Provide the [X, Y] coordinate of the cell's center where the given text is located.  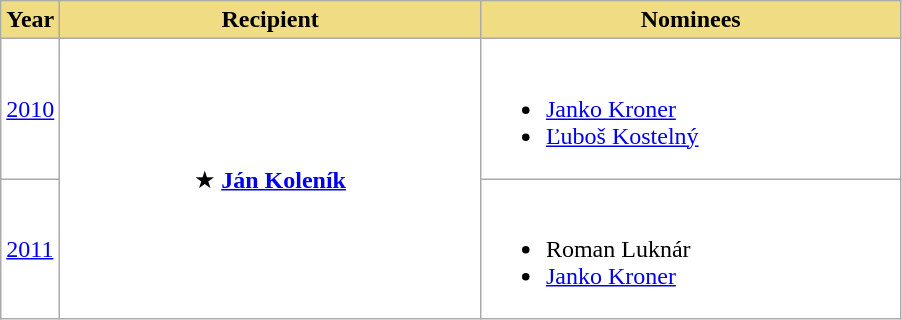
Roman LuknárJanko Kroner [690, 249]
Nominees [690, 20]
Year [30, 20]
Janko KronerĽuboš Kostelný [690, 109]
2011 [30, 249]
★ Ján Koleník [270, 179]
2010 [30, 109]
Recipient [270, 20]
